Provide the (X, Y) coordinate of the cell's center where the given text is located.  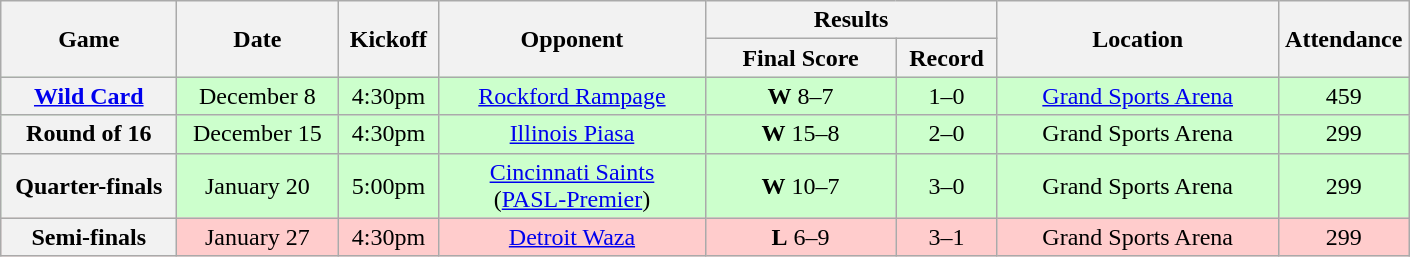
Semi-finals (89, 237)
Rockford Rampage (572, 96)
Location (1138, 39)
W 15–8 (800, 134)
W 10–7 (800, 186)
L 6–9 (800, 237)
Round of 16 (89, 134)
Opponent (572, 39)
Kickoff (388, 39)
5:00pm (388, 186)
Attendance (1344, 39)
Wild Card (89, 96)
2–0 (946, 134)
December 8 (258, 96)
December 15 (258, 134)
3–0 (946, 186)
W 8–7 (800, 96)
Date (258, 39)
Final Score (800, 58)
Game (89, 39)
Detroit Waza (572, 237)
Quarter-finals (89, 186)
1–0 (946, 96)
January 27 (258, 237)
Results (851, 20)
3–1 (946, 237)
January 20 (258, 186)
Record (946, 58)
459 (1344, 96)
Cincinnati Saints(PASL-Premier) (572, 186)
Illinois Piasa (572, 134)
